Return [x, y] of the center of cell containing provided text 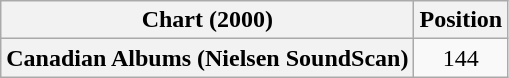
Position [461, 20]
Chart (2000) [208, 20]
144 [461, 58]
Canadian Albums (Nielsen SoundScan) [208, 58]
